Search for the cell housing the specified text and yield its (x, y) center coordinate. 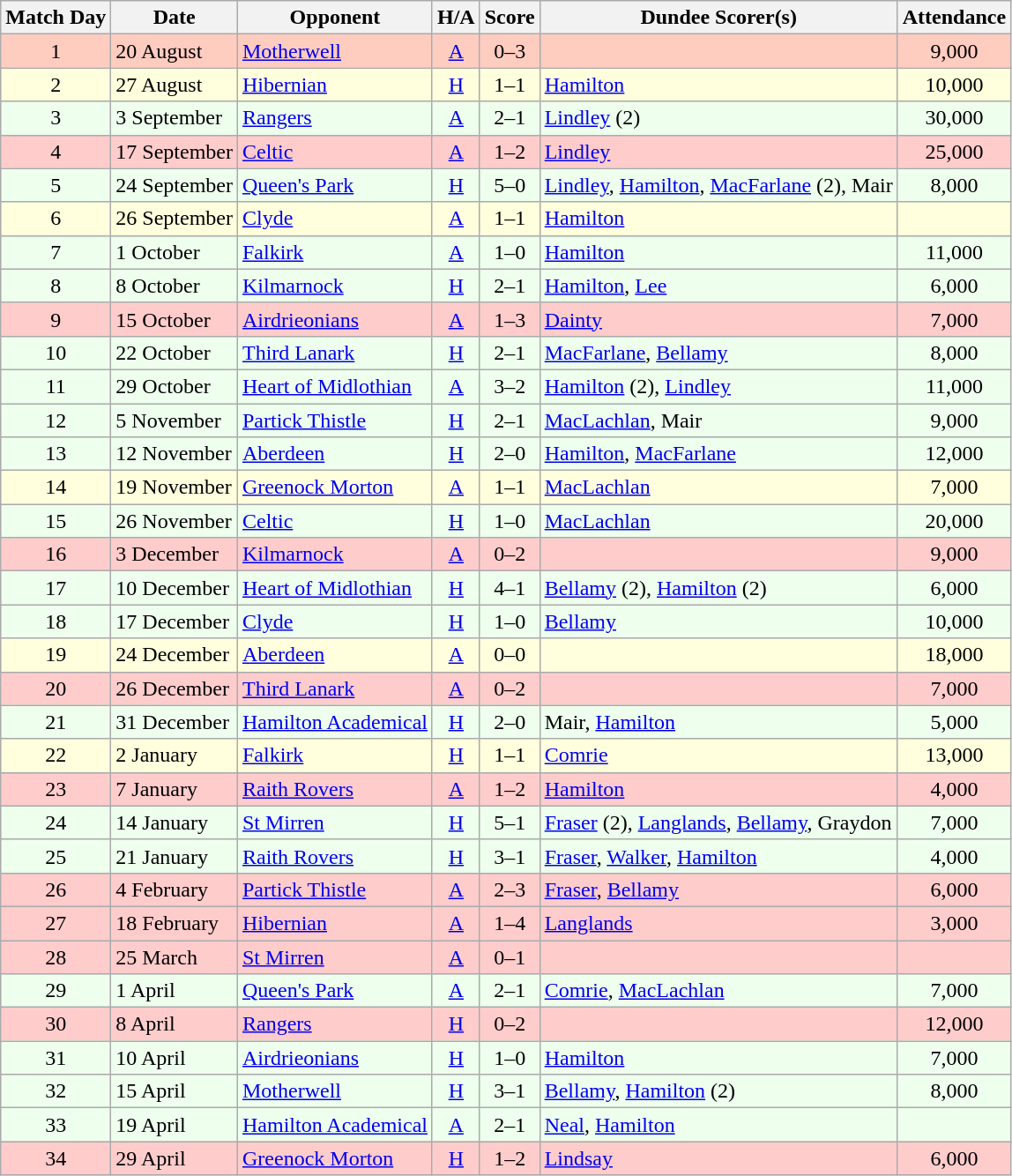
2 January (175, 755)
22 October (175, 353)
21 (56, 722)
20 (56, 688)
27 (56, 923)
8 (56, 286)
21 January (175, 856)
27 August (175, 85)
4 February (175, 889)
Lindsay (718, 1158)
5–0 (510, 185)
5 November (175, 421)
24 (56, 822)
14 January (175, 822)
8 April (175, 1024)
29 (56, 991)
Comrie (718, 755)
4–1 (510, 588)
MacLachlan, Mair (718, 421)
Hamilton, MacFarlane (718, 454)
22 (56, 755)
30 (56, 1024)
30,000 (954, 118)
17 September (175, 152)
28 (56, 956)
12 November (175, 454)
3–2 (510, 386)
17 (56, 588)
3 September (175, 118)
Lindley, Hamilton, MacFarlane (2), Mair (718, 185)
18 (56, 621)
11 (56, 386)
5–1 (510, 822)
20,000 (954, 521)
0–1 (510, 956)
MacFarlane, Bellamy (718, 353)
Score (510, 18)
1 April (175, 991)
Opponent (335, 18)
Bellamy, Hamilton (2) (718, 1091)
1 October (175, 252)
15 October (175, 319)
Hamilton (2), Lindley (718, 386)
Comrie, MacLachlan (718, 991)
4 (56, 152)
Fraser (2), Langlands, Bellamy, Graydon (718, 822)
Dainty (718, 319)
0–3 (510, 51)
24 December (175, 655)
18 February (175, 923)
19 (56, 655)
Dundee Scorer(s) (718, 18)
10 (56, 353)
15 (56, 521)
7 January (175, 789)
31 (56, 1058)
Fraser, Bellamy (718, 889)
Bellamy (2), Hamilton (2) (718, 588)
25 March (175, 956)
3 (56, 118)
26 (56, 889)
13,000 (954, 755)
5,000 (954, 722)
25,000 (954, 152)
Match Day (56, 18)
25 (56, 856)
10 April (175, 1058)
34 (56, 1158)
Langlands (718, 923)
9 (56, 319)
1–4 (510, 923)
15 April (175, 1091)
8 October (175, 286)
1 (56, 51)
13 (56, 454)
3 December (175, 555)
10 December (175, 588)
Lindley (2) (718, 118)
29 October (175, 386)
19 November (175, 488)
23 (56, 789)
19 April (175, 1125)
Hamilton, Lee (718, 286)
1–3 (510, 319)
3,000 (954, 923)
31 December (175, 722)
12 (56, 421)
Lindley (718, 152)
33 (56, 1125)
H/A (456, 18)
32 (56, 1091)
20 August (175, 51)
26 December (175, 688)
16 (56, 555)
Mair, Hamilton (718, 722)
26 September (175, 219)
14 (56, 488)
5 (56, 185)
2 (56, 85)
Bellamy (718, 621)
7 (56, 252)
Attendance (954, 18)
29 April (175, 1158)
2–3 (510, 889)
17 December (175, 621)
Fraser, Walker, Hamilton (718, 856)
Date (175, 18)
18,000 (954, 655)
6 (56, 219)
24 September (175, 185)
0–0 (510, 655)
Neal, Hamilton (718, 1125)
26 November (175, 521)
